Search for the cell housing the specified text and yield its (X, Y) center coordinate. 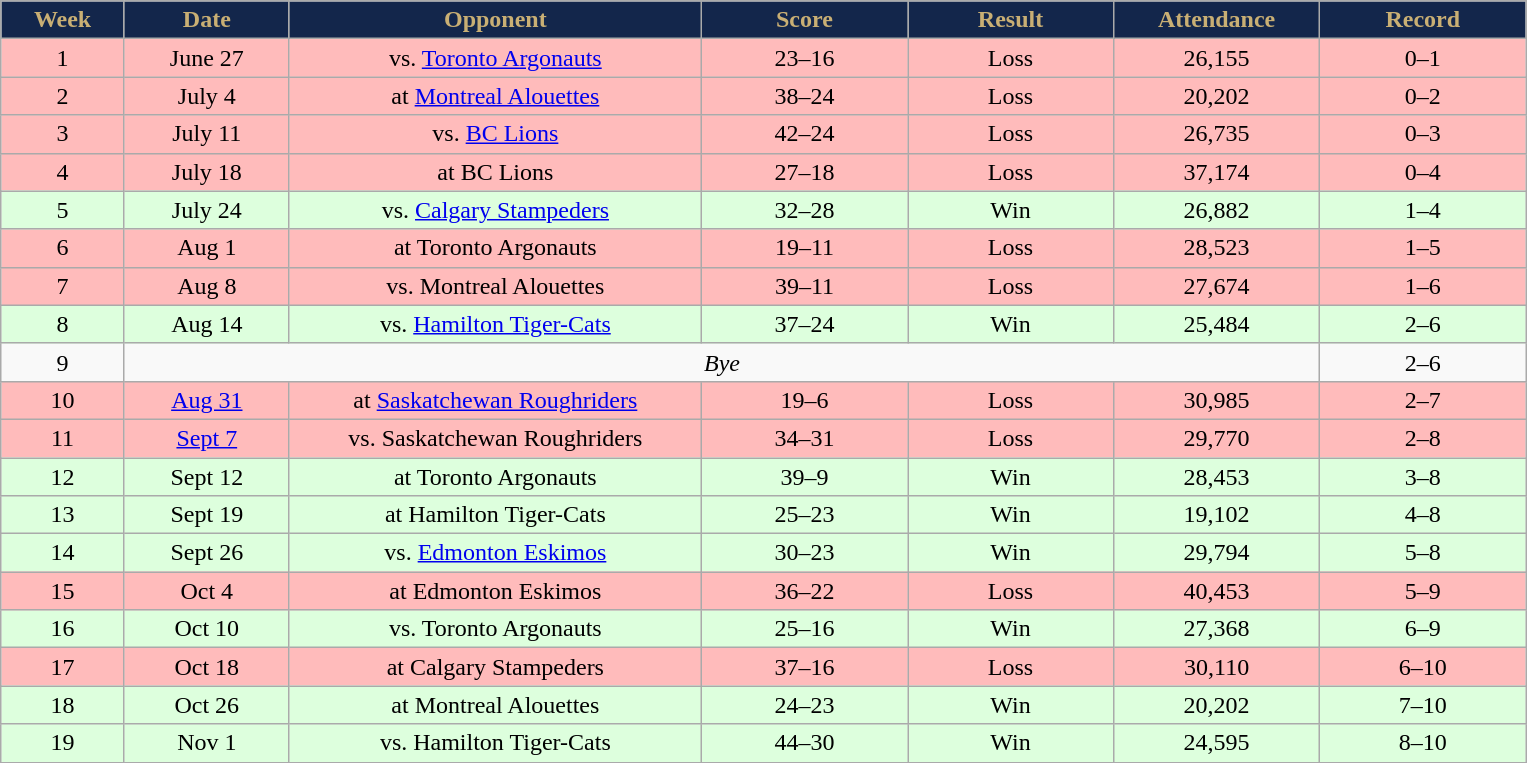
39–11 (804, 286)
6–9 (1423, 629)
Bye (722, 362)
34–31 (804, 438)
19,102 (1217, 515)
Sept 7 (206, 438)
vs. Montreal Alouettes (495, 286)
Record (1423, 20)
9 (63, 362)
29,794 (1217, 553)
15 (63, 591)
1–5 (1423, 248)
at BC Lions (495, 172)
16 (63, 629)
23–16 (804, 58)
Oct 10 (206, 629)
6 (63, 248)
0–4 (1423, 172)
5 (63, 210)
0–1 (1423, 58)
24,595 (1217, 743)
Oct 26 (206, 705)
Aug 31 (206, 400)
36–22 (804, 591)
at Calgary Stampeders (495, 667)
1–6 (1423, 286)
42–24 (804, 134)
18 (63, 705)
at Saskatchewan Roughriders (495, 400)
19–6 (804, 400)
27,674 (1217, 286)
Score (804, 20)
17 (63, 667)
37,174 (1217, 172)
13 (63, 515)
25,484 (1217, 324)
Sept 12 (206, 477)
July 11 (206, 134)
30–23 (804, 553)
44–30 (804, 743)
10 (63, 400)
28,523 (1217, 248)
Week (63, 20)
vs. Calgary Stampeders (495, 210)
Aug 1 (206, 248)
26,735 (1217, 134)
19–11 (804, 248)
2–7 (1423, 400)
3 (63, 134)
Nov 1 (206, 743)
32–28 (804, 210)
Attendance (1217, 20)
Oct 18 (206, 667)
4–8 (1423, 515)
vs. Saskatchewan Roughriders (495, 438)
40,453 (1217, 591)
29,770 (1217, 438)
7–10 (1423, 705)
0–2 (1423, 96)
0–3 (1423, 134)
at Hamilton Tiger-Cats (495, 515)
28,453 (1217, 477)
July 24 (206, 210)
27,368 (1217, 629)
5–9 (1423, 591)
6–10 (1423, 667)
30,110 (1217, 667)
Date (206, 20)
Aug 14 (206, 324)
12 (63, 477)
8–10 (1423, 743)
Opponent (495, 20)
30,985 (1217, 400)
38–24 (804, 96)
11 (63, 438)
1 (63, 58)
19 (63, 743)
5–8 (1423, 553)
July 4 (206, 96)
26,882 (1217, 210)
vs. BC Lions (495, 134)
27–18 (804, 172)
Oct 4 (206, 591)
26,155 (1217, 58)
June 27 (206, 58)
7 (63, 286)
2–8 (1423, 438)
1–4 (1423, 210)
39–9 (804, 477)
vs. Edmonton Eskimos (495, 553)
37–24 (804, 324)
at Edmonton Eskimos (495, 591)
Sept 19 (206, 515)
8 (63, 324)
2 (63, 96)
3–8 (1423, 477)
July 18 (206, 172)
Result (1011, 20)
25–23 (804, 515)
25–16 (804, 629)
14 (63, 553)
37–16 (804, 667)
Sept 26 (206, 553)
4 (63, 172)
Aug 8 (206, 286)
24–23 (804, 705)
